For the text-containing cell, return its midpoint in (x, y) coordinate format. 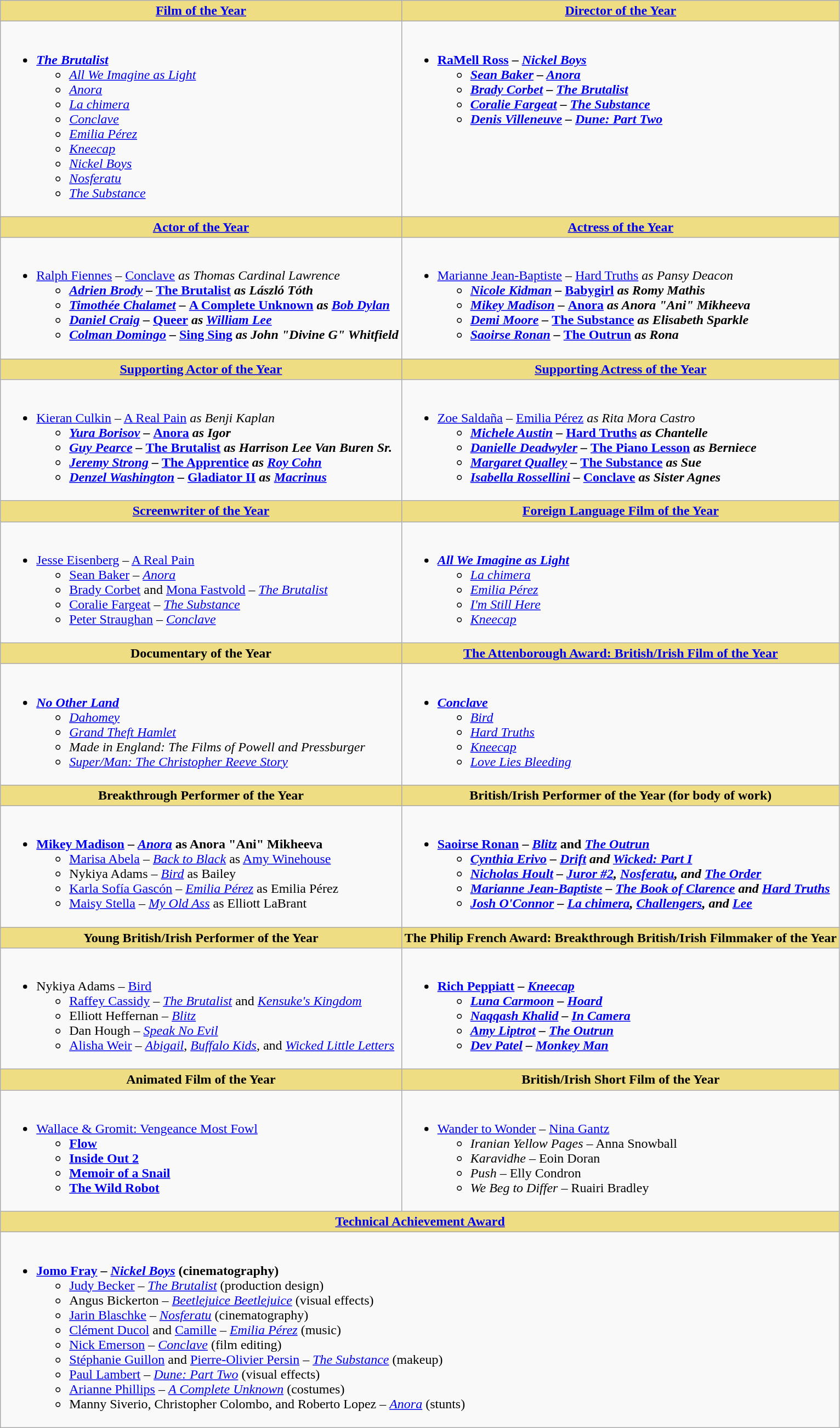
Animated Film of the Year (201, 1080)
Young British/Irish Performer of the Year (201, 937)
British/Irish Short Film of the Year (621, 1080)
The Philip French Award: Breakthrough British/Irish Filmmaker of the Year (621, 937)
Supporting Actress of the Year (621, 369)
Wallace & Gromit: Vengeance Most FowlFlowInside Out 2Memoir of a SnailThe Wild Robot (201, 1151)
Wander to Wonder – Nina GantzIranian Yellow Pages – Anna SnowballKaravidhe – Eoin DoranPush – Elly CondronWe Beg to Differ – Ruairi Bradley (621, 1151)
ConclaveBirdHard TruthsKneecapLove Lies Bleeding (621, 724)
Screenwriter of the Year (201, 511)
The BrutalistAll We Imagine as LightAnoraLa chimeraConclaveEmilia PérezKneecapNickel BoysNosferatuThe Substance (201, 119)
Director of the Year (621, 11)
Breakthrough Performer of the Year (201, 795)
Actress of the Year (621, 227)
No Other LandDahomeyGrand Theft HamletMade in England: The Films of Powell and PressburgerSuper/Man: The Christopher Reeve Story (201, 724)
Actor of the Year (201, 227)
RaMell Ross – Nickel BoysSean Baker – AnoraBrady Corbet – The BrutalistCoralie Fargeat – The SubstanceDenis Villeneuve – Dune: Part Two (621, 119)
British/Irish Performer of the Year (for body of work) (621, 795)
Documentary of the Year (201, 653)
Foreign Language Film of the Year (621, 511)
Film of the Year (201, 11)
Technical Achievement Award (420, 1222)
Supporting Actor of the Year (201, 369)
The Attenborough Award: British/Irish Film of the Year (621, 653)
Rich Peppiatt – KneecapLuna Carmoon – HoardNaqqash Khalid – In CameraAmy Liptrot – The OutrunDev Patel – Monkey Man (621, 1009)
All We Imagine as LightLa chimeraEmilia PérezI'm Still HereKneecap (621, 582)
